For the text-containing cell, return its midpoint in [x, y] coordinate format. 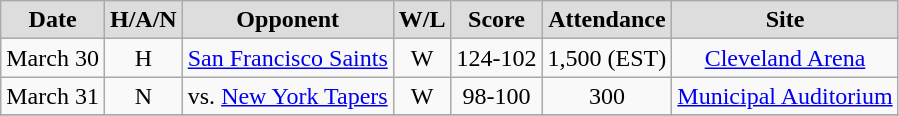
Cleveland Arena [785, 58]
H [143, 58]
Municipal Auditorium [785, 96]
March 30 [53, 58]
Opponent [288, 20]
Attendance [607, 20]
March 31 [53, 96]
San Francisco Saints [288, 58]
98-100 [496, 96]
N [143, 96]
vs. New York Tapers [288, 96]
H/A/N [143, 20]
W/L [422, 20]
1,500 (EST) [607, 58]
Score [496, 20]
Site [785, 20]
300 [607, 96]
Date [53, 20]
124-102 [496, 58]
